Locate the cell with the specified text and output its (x, y) center coordinate. 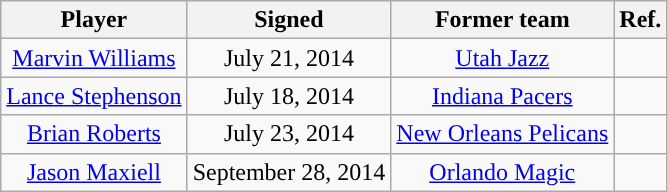
Marvin Williams (94, 58)
New Orleans Pelicans (502, 134)
Brian Roberts (94, 134)
Jason Maxiell (94, 172)
Lance Stephenson (94, 96)
July 23, 2014 (289, 134)
Former team (502, 20)
Indiana Pacers (502, 96)
Utah Jazz (502, 58)
September 28, 2014 (289, 172)
Ref. (640, 20)
Player (94, 20)
Signed (289, 20)
July 18, 2014 (289, 96)
July 21, 2014 (289, 58)
Orlando Magic (502, 172)
